Provide the [x, y] coordinate of the cell's center where the given text is located.  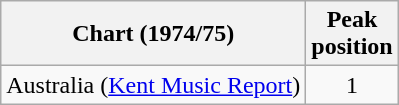
Peakposition [352, 34]
Chart (1974/75) [154, 34]
Australia (Kent Music Report) [154, 85]
1 [352, 85]
